For the text-containing cell, return its midpoint in (X, Y) coordinate format. 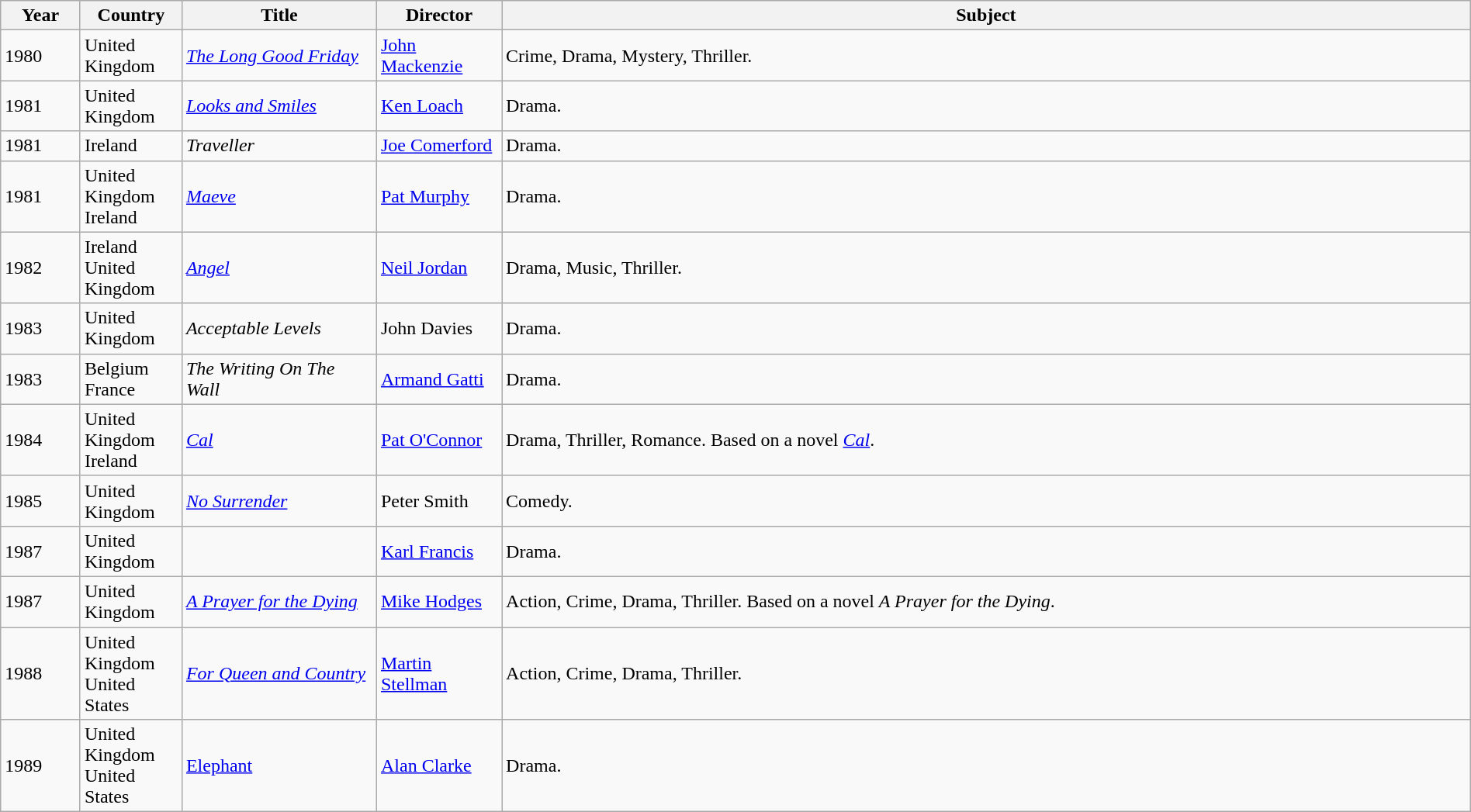
Mike Hodges (439, 602)
IrelandUnited Kingdom (130, 268)
Year (40, 16)
Maeve (279, 196)
Alan Clarke (439, 766)
Comedy. (987, 501)
1985 (40, 501)
Country (130, 16)
Looks and Smiles (279, 105)
Ireland (130, 146)
No Surrender (279, 501)
BelgiumFrance (130, 378)
Drama, Music, Thriller. (987, 268)
Director (439, 16)
Pat Murphy (439, 196)
Ken Loach (439, 105)
Neil Jordan (439, 268)
The Long Good Friday (279, 56)
1982 (40, 268)
Subject (987, 16)
A Prayer for the Dying (279, 602)
Title (279, 16)
The Writing On The Wall (279, 378)
Crime, Drama, Mystery, Thriller. (987, 56)
Joe Comerford (439, 146)
Traveller (279, 146)
For Queen and Country (279, 673)
Pat O'Connor (439, 440)
Armand Gatti (439, 378)
1988 (40, 673)
Action, Crime, Drama, Thriller. Based on a novel A Prayer for the Dying. (987, 602)
Elephant (279, 766)
1980 (40, 56)
Karl Francis (439, 551)
Angel (279, 268)
John Mackenzie (439, 56)
Action, Crime, Drama, Thriller. (987, 673)
Peter Smith (439, 501)
John Davies (439, 329)
Cal (279, 440)
Acceptable Levels (279, 329)
1984 (40, 440)
Martin Stellman (439, 673)
Drama, Thriller, Romance. Based on a novel Cal. (987, 440)
1989 (40, 766)
